Output the (x, y) coordinate of the center of the cell containing the given text.  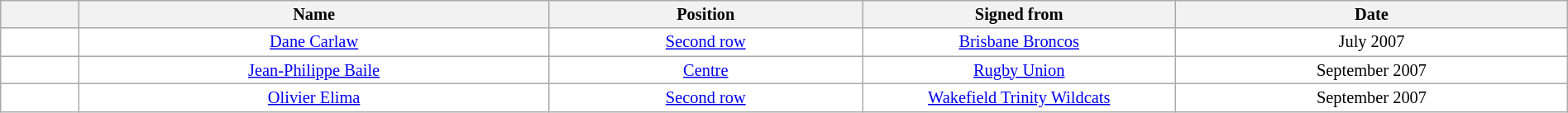
Brisbane Broncos (1019, 42)
Wakefield Trinity Wildcats (1019, 97)
Dane Carlaw (313, 42)
Signed from (1019, 14)
Centre (706, 70)
Name (313, 14)
July 2007 (1372, 42)
Rugby Union (1019, 70)
Date (1372, 14)
Olivier Elima (313, 97)
Position (706, 14)
Jean-Philippe Baile (313, 70)
